Extract the (x, y) coordinate from the center of the cell holding the provided text.  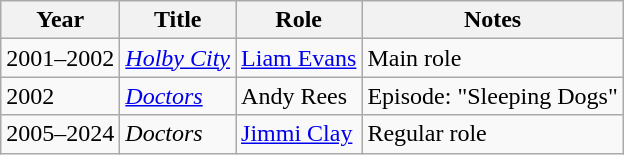
Andy Rees (299, 96)
2002 (60, 96)
Holby City (178, 58)
Role (299, 20)
Jimmi Clay (299, 134)
Year (60, 20)
Notes (492, 20)
Main role (492, 58)
Title (178, 20)
2001–2002 (60, 58)
2005–2024 (60, 134)
Episode: "Sleeping Dogs" (492, 96)
Regular role (492, 134)
Liam Evans (299, 58)
